Output the [x, y] coordinate of the center of the cell containing the given text.  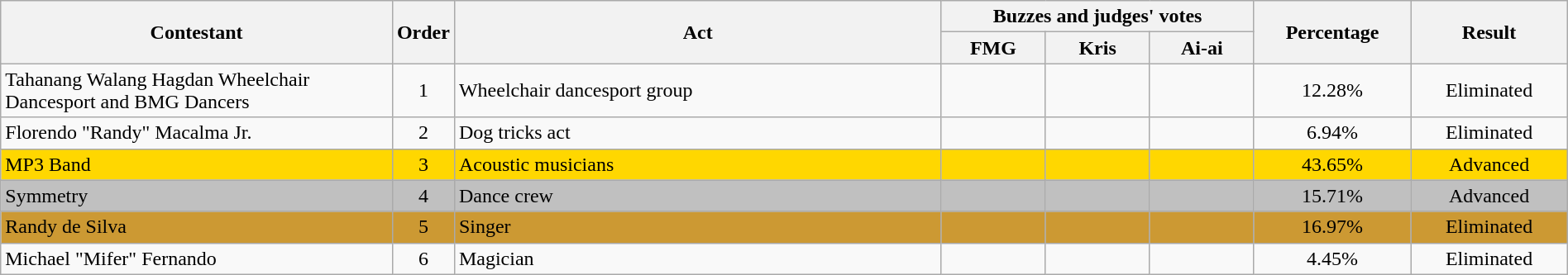
1 [423, 91]
Acoustic musicians [697, 164]
5 [423, 227]
6 [423, 258]
Act [697, 32]
15.71% [1331, 196]
4 [423, 196]
Order [423, 32]
Kris [1097, 48]
6.94% [1331, 133]
Percentage [1331, 32]
Randy de Silva [197, 227]
Ai-ai [1202, 48]
2 [423, 133]
12.28% [1331, 91]
Dog tricks act [697, 133]
43.65% [1331, 164]
Tahanang Walang Hagdan Wheelchair Dancesport and BMG Dancers [197, 91]
Florendo "Randy" Macalma Jr. [197, 133]
Michael "Mifer" Fernando [197, 258]
Buzzes and judges' votes [1097, 17]
FMG [993, 48]
Contestant [197, 32]
Dance crew [697, 196]
3 [423, 164]
4.45% [1331, 258]
MP3 Band [197, 164]
Singer [697, 227]
Symmetry [197, 196]
Magician [697, 258]
16.97% [1331, 227]
Result [1489, 32]
Wheelchair dancesport group [697, 91]
